Capture the cell that displays the provided text and extract its (x, y) central coordinate. 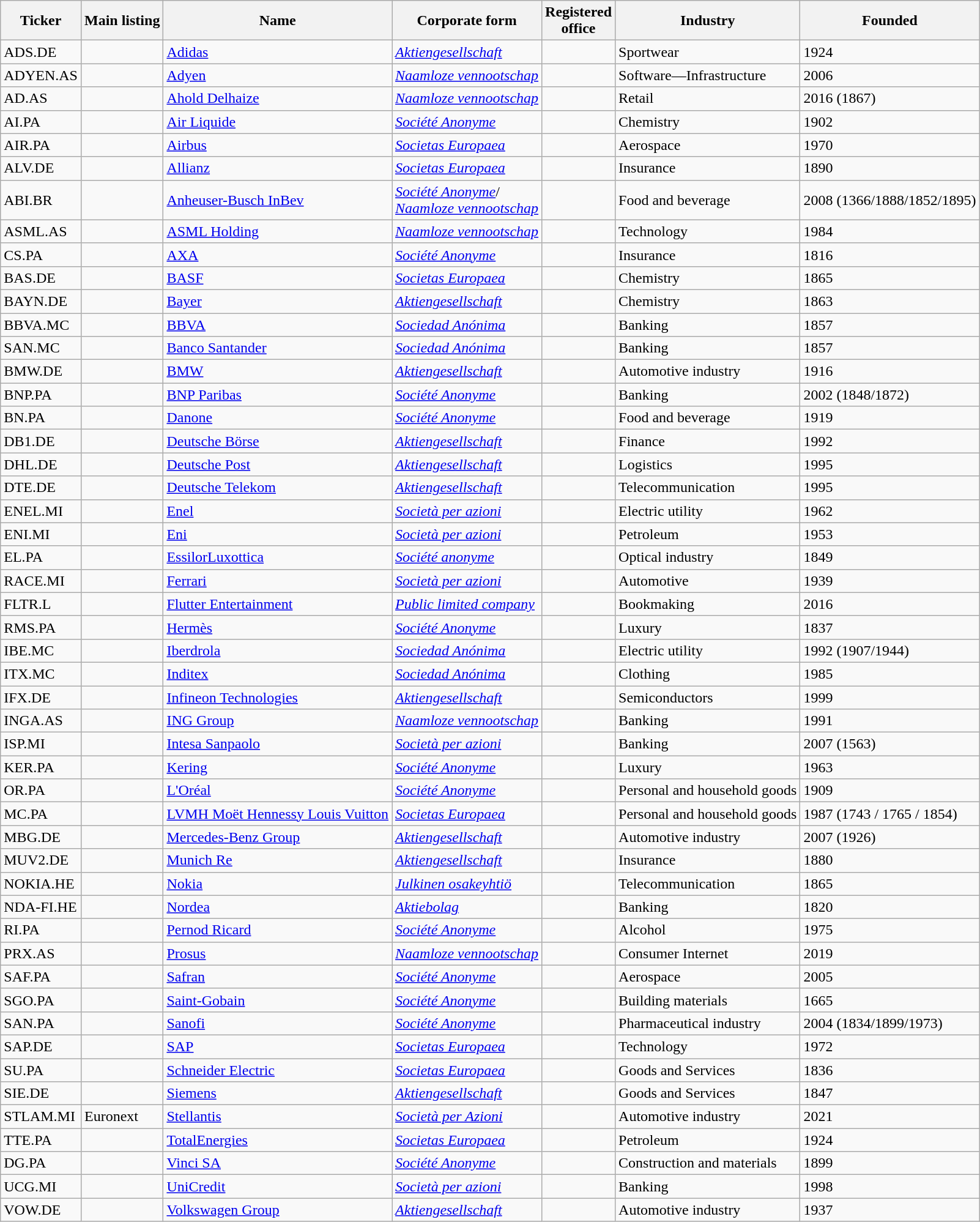
1953 (889, 534)
1992 (889, 441)
BNP.PA (41, 395)
Deutsche Telekom (278, 488)
Deutsche Börse (278, 441)
Kering (278, 767)
IFX.DE (41, 697)
AD.AS (41, 99)
Julkinen osakeyhtiö (467, 884)
L'Oréal (278, 791)
Société anonyme (467, 557)
Mercedes-Benz Group (278, 837)
BMW.DE (41, 371)
Euronext (122, 1117)
Prosus (278, 953)
SAF.PA (41, 977)
1939 (889, 581)
Sanofi (278, 1023)
1909 (889, 791)
BAYN.DE (41, 301)
Saint-Gobain (278, 1000)
1970 (889, 145)
Bayer (278, 301)
Adidas (278, 52)
Software—Infrastructure (708, 75)
NOKIA.HE (41, 884)
AXA (278, 255)
Intesa Sanpaolo (278, 744)
TotalEnergies (278, 1140)
ITX.MC (41, 674)
Pernod Ricard (278, 930)
1820 (889, 907)
Consumer Internet (708, 953)
Logistics (708, 464)
SAN.MC (41, 348)
KER.PA (41, 767)
1984 (889, 231)
Public limited company (467, 604)
ENEL.MI (41, 511)
Banco Santander (278, 348)
ADS.DE (41, 52)
BBVA.MC (41, 325)
Industry (708, 21)
UCG.MI (41, 1187)
1916 (889, 371)
Munich Re (278, 860)
1836 (889, 1070)
2004 (1834/1899/1973) (889, 1023)
FLTR.L (41, 604)
Société Anonyme/Naamloze vennootschap (467, 199)
1665 (889, 1000)
Vinci SA (278, 1163)
Ticker (41, 21)
Adyen (278, 75)
INGA.AS (41, 721)
VOW.DE (41, 1210)
1975 (889, 930)
PRX.AS (41, 953)
Nokia (278, 884)
Sportwear (708, 52)
SAP (278, 1046)
ABI.BR (41, 199)
Air Liquide (278, 122)
2021 (889, 1117)
Optical industry (708, 557)
UniCredit (278, 1187)
RI.PA (41, 930)
2005 (889, 977)
ADYEN.AS (41, 75)
Construction and materials (708, 1163)
1962 (889, 511)
BBVA (278, 325)
Safran (278, 977)
Main listing (122, 21)
Ferrari (278, 581)
BAS.DE (41, 278)
ISP.MI (41, 744)
EL.PA (41, 557)
Pharmaceutical industry (708, 1023)
Stellantis (278, 1117)
Società per Azioni (467, 1117)
Finance (708, 441)
Siemens (278, 1093)
1890 (889, 168)
MUV2.DE (41, 860)
1963 (889, 767)
1837 (889, 627)
Registeredoffice (579, 21)
2006 (889, 75)
1987 (1743 / 1765 / 1854) (889, 814)
Anheuser-Busch InBev (278, 199)
NDA-FI.HE (41, 907)
ING Group (278, 721)
1985 (889, 674)
Eni (278, 534)
2007 (1563) (889, 744)
Volkswagen Group (278, 1210)
1880 (889, 860)
Hermès (278, 627)
BN.PA (41, 418)
Founded (889, 21)
SAP.DE (41, 1046)
Retail (708, 99)
Allianz (278, 168)
SIE.DE (41, 1093)
Bookmaking (708, 604)
BMW (278, 371)
1919 (889, 418)
2016 (889, 604)
1999 (889, 697)
STLAM.MI (41, 1117)
BNP Paribas (278, 395)
1991 (889, 721)
Airbus (278, 145)
RACE.MI (41, 581)
Ahold Delhaize (278, 99)
Deutsche Post (278, 464)
ALV.DE (41, 168)
2002 (1848/1872) (889, 395)
MBG.DE (41, 837)
Building materials (708, 1000)
DG.PA (41, 1163)
AIR.PA (41, 145)
2007 (1926) (889, 837)
ENI.MI (41, 534)
Nordea (278, 907)
1972 (889, 1046)
Enel (278, 511)
Flutter Entertainment (278, 604)
Schneider Electric (278, 1070)
1937 (889, 1210)
DTE.DE (41, 488)
1816 (889, 255)
SU.PA (41, 1070)
DHL.DE (41, 464)
EssilorLuxottica (278, 557)
OR.PA (41, 791)
1899 (889, 1163)
1992 (1907/1944) (889, 650)
BASF (278, 278)
MC.PA (41, 814)
IBE.MC (41, 650)
2016 (1867) (889, 99)
Danone (278, 418)
Name (278, 21)
Infineon Technologies (278, 697)
Clothing (708, 674)
Alcohol (708, 930)
Semiconductors (708, 697)
1863 (889, 301)
1849 (889, 557)
RMS.PA (41, 627)
Corporate form (467, 21)
ASML.AS (41, 231)
1902 (889, 122)
1998 (889, 1187)
Iberdrola (278, 650)
DB1.DE (41, 441)
Aktiebolag (467, 907)
LVMH Moët Hennessy Louis Vuitton (278, 814)
ASML Holding (278, 231)
2019 (889, 953)
1847 (889, 1093)
Inditex (278, 674)
SAN.PA (41, 1023)
CS.PA (41, 255)
TTE.PA (41, 1140)
SGO.PA (41, 1000)
AI.PA (41, 122)
Automotive (708, 581)
2008 (1366/1888/1852/1895) (889, 199)
